Provide the [x, y] coordinate of the cell's center where the given text is located.  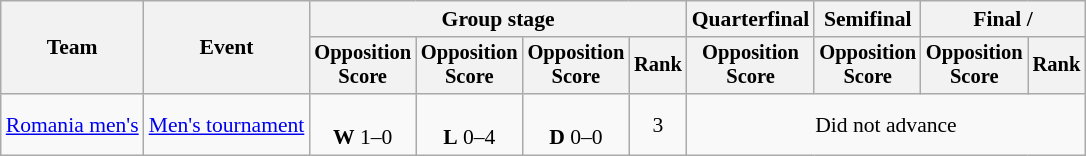
Team [72, 48]
L 0–4 [470, 124]
Did not advance [886, 124]
Semifinal [868, 19]
Group stage [498, 19]
Romania men's [72, 124]
Final / [1003, 19]
Men's tournament [227, 124]
W 1–0 [362, 124]
3 [658, 124]
Event [227, 48]
D 0–0 [576, 124]
Quarterfinal [751, 19]
